Scan for the cell matching the given text and deliver its [x, y] coordinate at center. 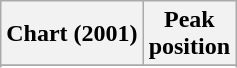
Peakposition [189, 34]
Chart (2001) [72, 34]
